Capture the cell that displays the provided text and extract its [X, Y] central coordinate. 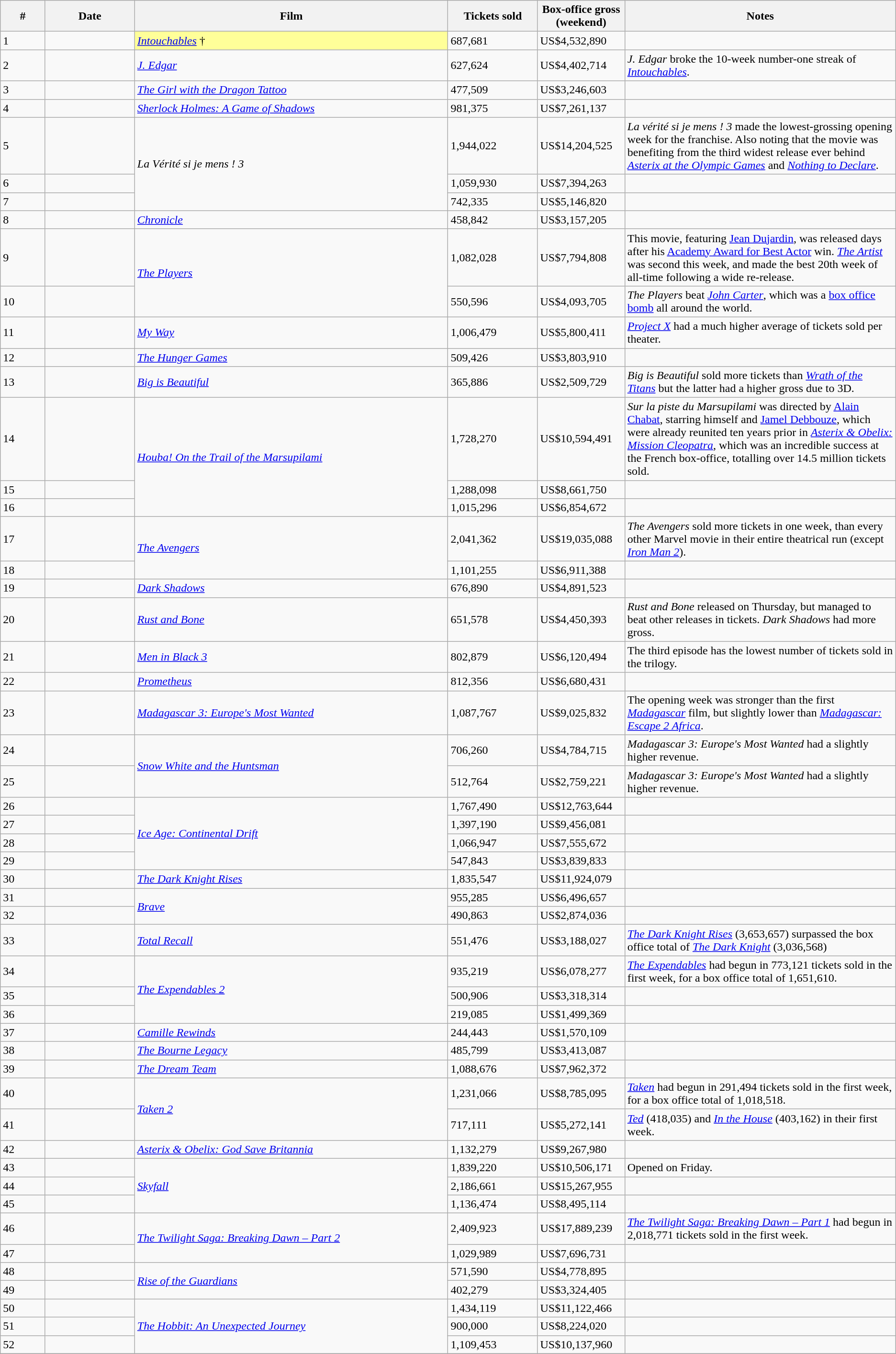
US$4,450,393 [581, 619]
9 [23, 257]
The Expendables 2 [291, 990]
Camille Rewinds [291, 1032]
30 [23, 879]
The Hunger Games [291, 358]
1,015,296 [493, 508]
32 [23, 916]
US$7,394,263 [581, 183]
16 [23, 508]
48 [23, 1272]
US$4,532,890 [581, 41]
Skyfall [291, 1186]
Big is Beautiful [291, 382]
US$8,495,114 [581, 1204]
US$17,889,239 [581, 1229]
US$10,137,960 [581, 1344]
676,890 [493, 588]
490,863 [493, 916]
Rust and Bone released on Thursday, but managed to beat other releases in tickets. Dark Shadows had more gross. [760, 619]
US$3,803,910 [581, 358]
37 [23, 1032]
The Players beat John Carter, which was a box office bomb all around the world. [760, 302]
US$6,854,672 [581, 508]
2 [23, 65]
US$6,911,388 [581, 570]
US$7,962,372 [581, 1069]
US$6,078,277 [581, 972]
Madagascar 3: Europe's Most Wanted [291, 713]
18 [23, 570]
44 [23, 1186]
7 [23, 201]
742,335 [493, 201]
24 [23, 750]
19 [23, 588]
2,186,661 [493, 1186]
Rust and Bone [291, 619]
US$1,499,369 [581, 1014]
2,041,362 [493, 539]
717,111 [493, 1125]
23 [23, 713]
US$2,874,036 [581, 916]
687,681 [493, 41]
1,029,989 [493, 1253]
1,728,270 [493, 439]
1,288,098 [493, 490]
The Girl with the Dragon Tattoo [291, 90]
651,578 [493, 619]
1,835,547 [493, 879]
50 [23, 1308]
1,231,066 [493, 1093]
US$3,324,405 [581, 1290]
1,006,479 [493, 332]
The Dark Knight Rises [291, 879]
31 [23, 897]
43 [23, 1167]
512,764 [493, 781]
402,279 [493, 1290]
Asterix & Obelix: God Save Britannia [291, 1149]
802,879 [493, 657]
# [23, 16]
550,596 [493, 302]
US$3,413,087 [581, 1051]
Big is Beautiful sold more tickets than Wrath of the Titans but the latter had a higher gross due to 3D. [760, 382]
36 [23, 1014]
812,356 [493, 682]
33 [23, 940]
571,590 [493, 1272]
1,944,022 [493, 145]
US$2,759,221 [581, 781]
1,109,453 [493, 1344]
Rise of the Guardians [291, 1281]
US$8,224,020 [581, 1326]
Chronicle [291, 220]
US$6,680,431 [581, 682]
The Twilight Saga: Breaking Dawn – Part 2 [291, 1238]
Taken 2 [291, 1109]
29 [23, 861]
22 [23, 682]
955,285 [493, 897]
The Expendables had begun in 773,121 tickets sold in the first week, for a box office total of 1,651,610. [760, 972]
935,219 [493, 972]
14 [23, 439]
Ted (418,035) and In the House (403,162) in their first week. [760, 1125]
US$3,839,833 [581, 861]
The Avengers [291, 548]
5 [23, 145]
458,842 [493, 220]
US$9,456,081 [581, 824]
34 [23, 972]
10 [23, 302]
28 [23, 843]
15 [23, 490]
17 [23, 539]
US$3,188,027 [581, 940]
1,059,930 [493, 183]
My Way [291, 332]
Intouchables † [291, 41]
The Bourne Legacy [291, 1051]
Total Recall [291, 940]
49 [23, 1290]
1,082,028 [493, 257]
J. Edgar [291, 65]
1,101,255 [493, 570]
1 [23, 41]
US$4,784,715 [581, 750]
51 [23, 1326]
1,397,190 [493, 824]
2,409,923 [493, 1229]
45 [23, 1204]
Sherlock Holmes: A Game of Shadows [291, 108]
1,066,947 [493, 843]
551,476 [493, 940]
The Dark Knight Rises (3,653,657) surpassed the box office total of The Dark Knight (3,036,568) [760, 940]
Men in Black 3 [291, 657]
The Dream Team [291, 1069]
US$15,267,955 [581, 1186]
US$12,763,644 [581, 806]
Houba! On the Trail of the Marsupilami [291, 458]
US$11,122,466 [581, 1308]
Snow White and the Huntsman [291, 766]
Date [90, 16]
US$10,506,171 [581, 1167]
Dark Shadows [291, 588]
US$4,402,714 [581, 65]
US$8,785,095 [581, 1093]
52 [23, 1344]
The Avengers sold more tickets in one week, than every other Marvel movie in their entire theatrical run (except Iron Man 2). [760, 539]
35 [23, 996]
Tickets sold [493, 16]
1,132,279 [493, 1149]
46 [23, 1229]
900,000 [493, 1326]
1,136,474 [493, 1204]
27 [23, 824]
The Hobbit: An Unexpected Journey [291, 1326]
1,434,119 [493, 1308]
4 [23, 108]
US$5,146,820 [581, 201]
244,443 [493, 1032]
US$6,496,657 [581, 897]
US$5,272,141 [581, 1125]
US$9,267,980 [581, 1149]
13 [23, 382]
509,426 [493, 358]
US$4,891,523 [581, 588]
Brave [291, 906]
US$1,570,109 [581, 1032]
US$5,800,411 [581, 332]
Film [291, 16]
25 [23, 781]
US$2,509,729 [581, 382]
6 [23, 183]
US$9,025,832 [581, 713]
Notes [760, 16]
US$7,794,808 [581, 257]
The third episode has the lowest number of tickets sold in the trilogy. [760, 657]
US$3,318,314 [581, 996]
US$19,035,088 [581, 539]
706,260 [493, 750]
US$4,093,705 [581, 302]
J. Edgar broke the 10-week number-one streak of Intouchables. [760, 65]
US$7,261,137 [581, 108]
US$8,661,750 [581, 490]
US$3,157,205 [581, 220]
477,509 [493, 90]
41 [23, 1125]
365,886 [493, 382]
40 [23, 1093]
La Vérité si je mens ! 3 [291, 164]
219,085 [493, 1014]
The Players [291, 273]
981,375 [493, 108]
8 [23, 220]
US$7,696,731 [581, 1253]
Opened on Friday. [760, 1167]
47 [23, 1253]
Taken had begun in 291,494 tickets sold in the first week, for a box office total of 1,018,518. [760, 1093]
US$14,204,525 [581, 145]
US$10,594,491 [581, 439]
US$3,246,603 [581, 90]
Ice Age: Continental Drift [291, 833]
42 [23, 1149]
3 [23, 90]
627,624 [493, 65]
500,906 [493, 996]
12 [23, 358]
26 [23, 806]
Box-office gross (weekend) [581, 16]
38 [23, 1051]
Project X had a much higher average of tickets sold per theater. [760, 332]
11 [23, 332]
US$11,924,079 [581, 879]
Prometheus [291, 682]
485,799 [493, 1051]
1,767,490 [493, 806]
The opening week was stronger than the first Madagascar film, but slightly lower than Madagascar: Escape 2 Africa. [760, 713]
20 [23, 619]
US$4,778,895 [581, 1272]
21 [23, 657]
1,088,676 [493, 1069]
US$7,555,672 [581, 843]
547,843 [493, 861]
1,087,767 [493, 713]
US$6,120,494 [581, 657]
The Twilight Saga: Breaking Dawn – Part 1 had begun in 2,018,771 tickets sold in the first week. [760, 1229]
39 [23, 1069]
1,839,220 [493, 1167]
